Search for the cell housing the specified text and yield its [X, Y] center coordinate. 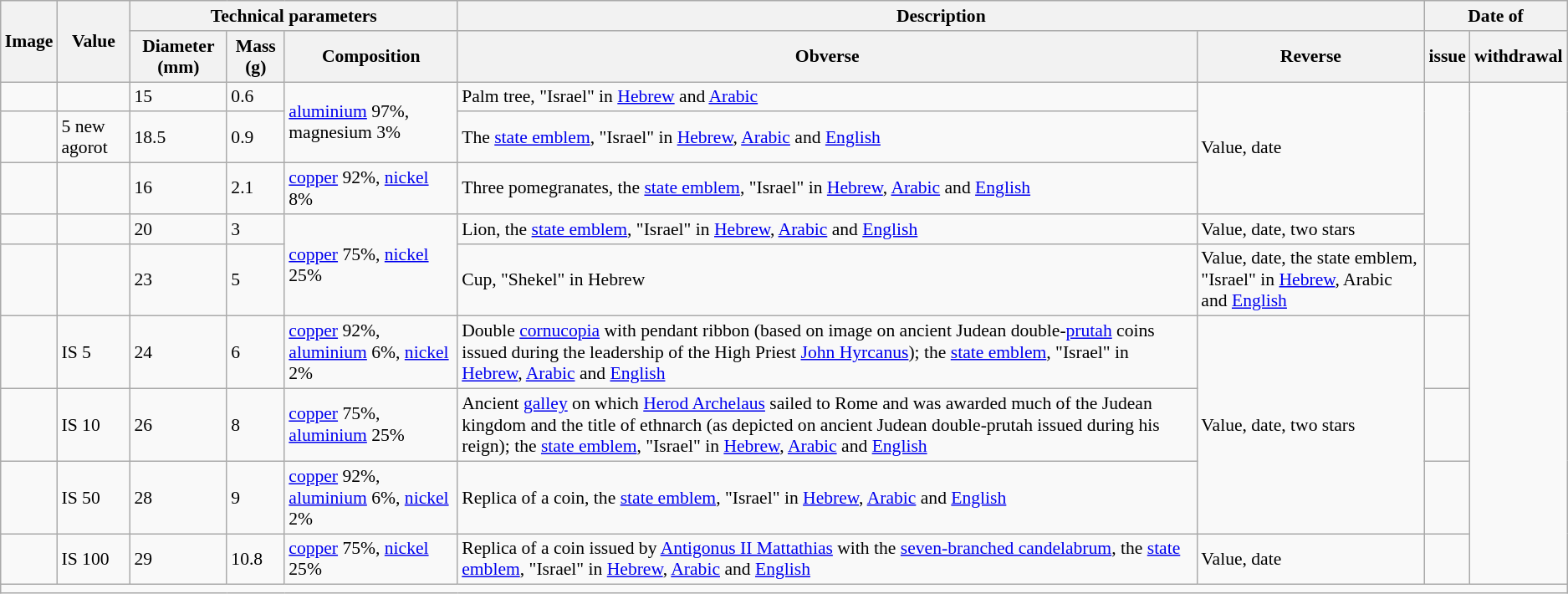
withdrawal [1519, 57]
23 [178, 279]
Value, date, the state emblem, "Israel" in Hebrew, Arabic and English [1310, 279]
Composition [371, 57]
Three pomegranates, the state emblem, "Israel" in Hebrew, Arabic and English [827, 189]
16 [178, 189]
IS 5 [94, 353]
copper 75%, aluminium 25% [371, 425]
aluminium 97%, magnesium 3% [371, 122]
Date of [1495, 16]
29 [178, 559]
Replica of a coin issued by Antigonus II Mattathias with the seven-branched candelabrum, the state emblem, "Israel" in Hebrew, Arabic and English [827, 559]
26 [178, 425]
Diameter (mm) [178, 57]
Palm tree, "Israel" in Hebrew and Arabic [827, 97]
9 [256, 497]
IS 100 [94, 559]
5 new agorot [94, 137]
0.6 [256, 97]
Lion, the state emblem, "Israel" in Hebrew, Arabic and English [827, 229]
Reverse [1310, 57]
Value [94, 42]
15 [178, 97]
issue [1447, 57]
Description [941, 16]
The state emblem, "Israel" in Hebrew, Arabic and English [827, 137]
24 [178, 353]
18.5 [178, 137]
Technical parameters [294, 16]
Mass (g) [256, 57]
10.8 [256, 559]
28 [178, 497]
3 [256, 229]
Cup, "Shekel" in Hebrew [827, 279]
8 [256, 425]
copper 92%, nickel 8% [371, 189]
IS 10 [94, 425]
20 [178, 229]
6 [256, 353]
Obverse [827, 57]
0.9 [256, 137]
Replica of a coin, the state emblem, "Israel" in Hebrew, Arabic and English [827, 497]
Image [29, 42]
IS 50 [94, 497]
2.1 [256, 189]
5 [256, 279]
